Find where the given text appears and provide that cell's center as (x, y) coordinate. 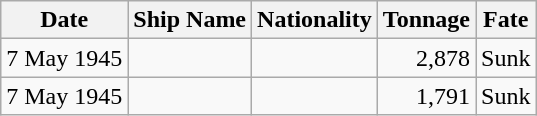
1,791 (426, 96)
Fate (506, 20)
Ship Name (190, 20)
2,878 (426, 58)
Tonnage (426, 20)
Nationality (315, 20)
Date (64, 20)
